Determine the [x, y] coordinate at the center of the cell enclosing the given text.  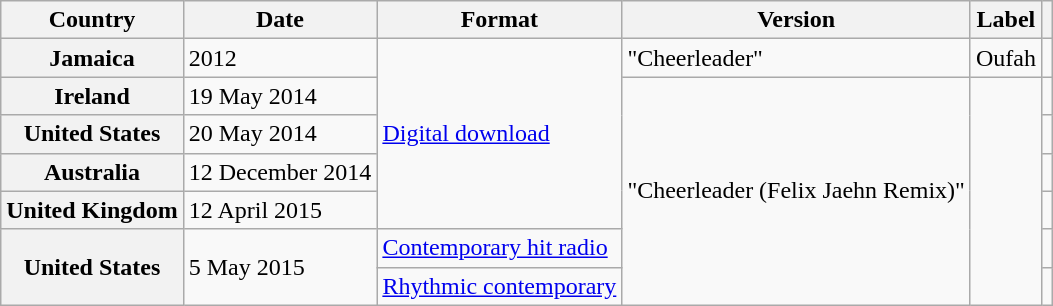
Format [500, 20]
12 December 2014 [280, 172]
12 April 2015 [280, 210]
Version [796, 20]
Country [92, 20]
Contemporary hit radio [500, 248]
Oufah [1006, 58]
5 May 2015 [280, 267]
Jamaica [92, 58]
"Cheerleader (Felix Jaehn Remix)" [796, 191]
2012 [280, 58]
Digital download [500, 134]
19 May 2014 [280, 96]
United Kingdom [92, 210]
Label [1006, 20]
Rhythmic contemporary [500, 286]
"Cheerleader" [796, 58]
20 May 2014 [280, 134]
Ireland [92, 96]
Australia [92, 172]
Date [280, 20]
